Capture the cell that displays the provided text and extract its [X, Y] central coordinate. 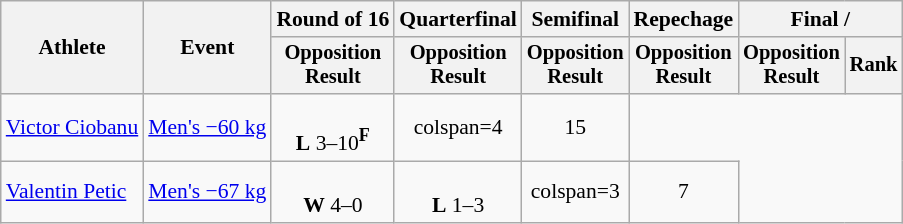
Event [207, 48]
colspan=4 [458, 128]
Repechage [684, 19]
15 [576, 128]
Victor Ciobanu [72, 128]
colspan=3 [576, 192]
Men's −67 kg [207, 192]
Men's −60 kg [207, 128]
Round of 16 [332, 19]
7 [684, 192]
L 1–3 [458, 192]
Semifinal [576, 19]
Rank [874, 66]
Valentin Petic [72, 192]
Athlete [72, 48]
Final / [820, 19]
L 3–10F [332, 128]
Quarterfinal [458, 19]
W 4–0 [332, 192]
